Pinpoint the cell where the given text exists, returning its [X, Y] midpoint coordinate. 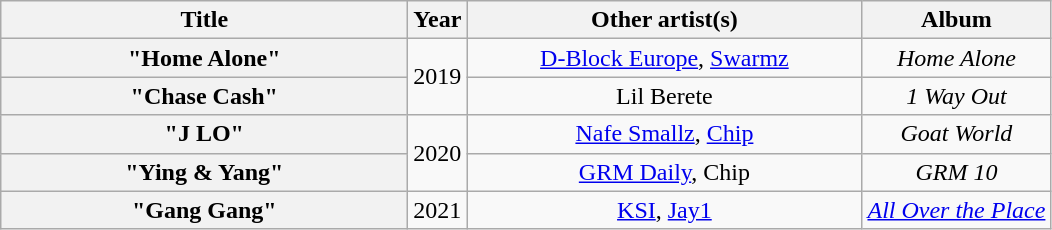
D-Block Europe, Swarmz [664, 58]
"Gang Gang" [204, 210]
Other artist(s) [664, 20]
Lil Berete [664, 96]
GRM 10 [956, 172]
Year [438, 20]
2020 [438, 153]
KSI, Jay1 [664, 210]
Home Alone [956, 58]
2021 [438, 210]
Goat World [956, 134]
1 Way Out [956, 96]
Nafe Smallz, Chip [664, 134]
"J LO" [204, 134]
2019 [438, 77]
"Home Alone" [204, 58]
All Over the Place [956, 210]
Title [204, 20]
"Chase Cash" [204, 96]
GRM Daily, Chip [664, 172]
"Ying & Yang" [204, 172]
Album [956, 20]
